Return (x, y) of the center of cell containing provided text 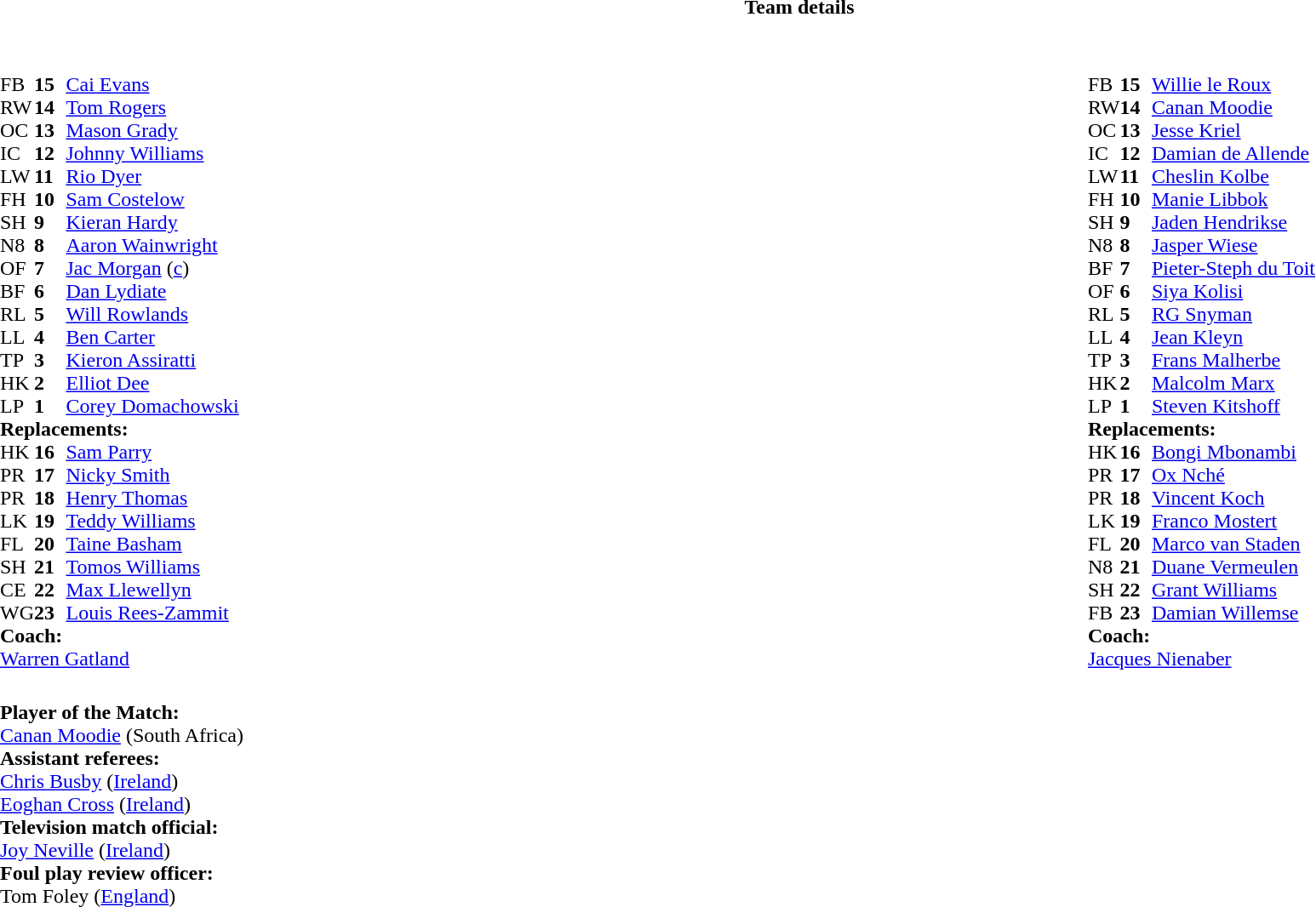
Damian de Allende (1233, 153)
Taine Basham (152, 545)
Elliot Dee (152, 383)
Siya Kolisi (1233, 291)
Steven Kitshoff (1233, 407)
Duane Vermeulen (1233, 567)
Jean Kleyn (1233, 337)
Ben Carter (152, 337)
Louis Rees-Zammit (152, 613)
Marco van Staden (1233, 545)
Aaron Wainwright (152, 245)
CE (17, 590)
Kieran Hardy (152, 223)
Corey Domachowski (152, 407)
Jesse Kriel (1233, 131)
Jasper Wiese (1233, 245)
Cai Evans (152, 85)
Malcolm Marx (1233, 383)
Franco Mostert (1233, 521)
Warren Gatland (119, 659)
Canan Moodie (1233, 107)
WG (17, 613)
Sam Costelow (152, 199)
Manie Libbok (1233, 199)
Jacques Nienaber (1202, 659)
Will Rowlands (152, 315)
Ox Nché (1233, 475)
Teddy Williams (152, 521)
Tomos Williams (152, 567)
Nicky Smith (152, 475)
Bongi Mbonambi (1233, 453)
Damian Willemse (1233, 613)
Sam Parry (152, 453)
Kieron Assiratti (152, 361)
Max Llewellyn (152, 590)
Jac Morgan (c) (152, 269)
Grant Williams (1233, 590)
Vincent Koch (1233, 499)
RG Snyman (1233, 315)
Mason Grady (152, 131)
Jaden Hendrikse (1233, 223)
Willie le Roux (1233, 85)
Rio Dyer (152, 177)
Frans Malherbe (1233, 361)
Tom Rogers (152, 107)
Henry Thomas (152, 499)
Pieter-Steph du Toit (1233, 269)
Cheslin Kolbe (1233, 177)
Johnny Williams (152, 153)
Dan Lydiate (152, 291)
